Determine the [X, Y] coordinate at the center of the cell enclosing the given text.  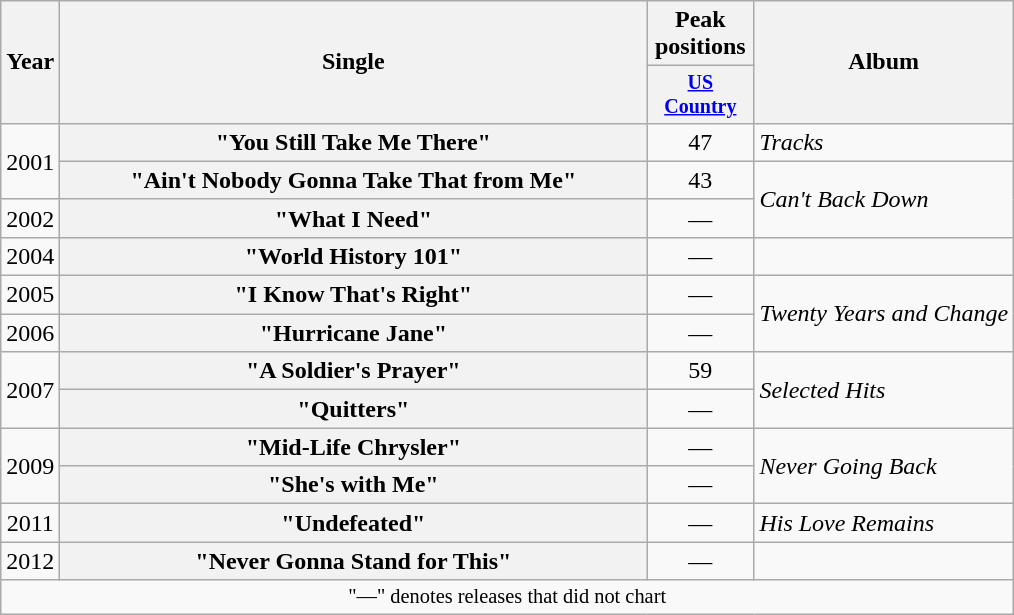
2002 [30, 218]
"Quitters" [354, 409]
Can't Back Down [884, 199]
2007 [30, 390]
"Ain't Nobody Gonna Take That from Me" [354, 180]
2004 [30, 256]
2006 [30, 333]
Tracks [884, 142]
"—" denotes releases that did not chart [508, 597]
2009 [30, 466]
"Never Gonna Stand for This" [354, 561]
Selected Hits [884, 390]
2012 [30, 561]
US Country [700, 94]
"Mid-Life Chrysler" [354, 447]
"She's with Me" [354, 485]
His Love Remains [884, 523]
2011 [30, 523]
"Undefeated" [354, 523]
Single [354, 62]
Twenty Years and Change [884, 314]
Never Going Back [884, 466]
2001 [30, 161]
"You Still Take Me There" [354, 142]
"I Know That's Right" [354, 295]
43 [700, 180]
47 [700, 142]
59 [700, 371]
"A Soldier's Prayer" [354, 371]
Year [30, 62]
2005 [30, 295]
"What I Need" [354, 218]
"World History 101" [354, 256]
Album [884, 62]
"Hurricane Jane" [354, 333]
Peak positions [700, 34]
